Return (X, Y) of the center of cell containing provided text 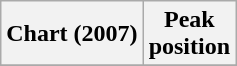
Peakposition (189, 34)
Chart (2007) (72, 34)
